Return the [X, Y] coordinate for the center point of the cell that contains the specified text.  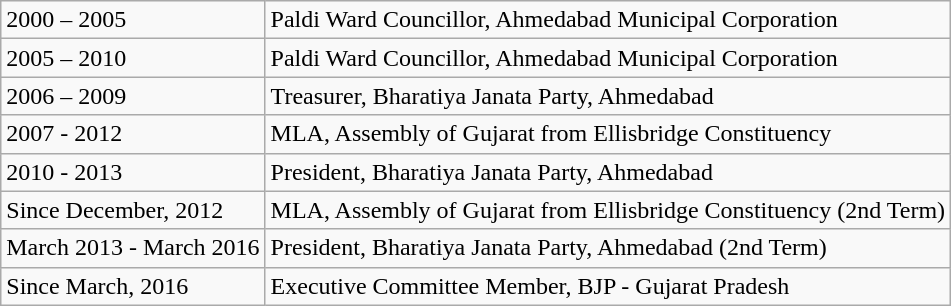
President, Bharatiya Janata Party, Ahmedabad [608, 172]
2010 - 2013 [133, 172]
MLA, Assembly of Gujarat from Ellisbridge Constituency [608, 134]
Executive Committee Member, BJP - Gujarat Pradesh [608, 286]
Since December, 2012 [133, 210]
President, Bharatiya Janata Party, Ahmedabad (2nd Term) [608, 248]
2006 – 2009 [133, 96]
Since March, 2016 [133, 286]
MLA, Assembly of Gujarat from Ellisbridge Constituency (2nd Term) [608, 210]
2007 - 2012 [133, 134]
2000 – 2005 [133, 20]
Treasurer, Bharatiya Janata Party, Ahmedabad [608, 96]
March 2013 - March 2016 [133, 248]
2005 – 2010 [133, 58]
